Provide the (x, y) coordinate of the cell's center where the given text is located.  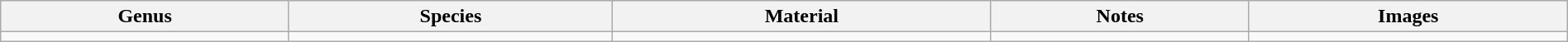
Notes (1120, 16)
Species (450, 16)
Genus (146, 16)
Images (1408, 16)
Material (801, 16)
